Return the (x, y) coordinate for the center point of the cell that contains the specified text.  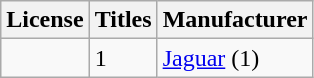
Titles (123, 20)
Jaguar (1) (235, 58)
Manufacturer (235, 20)
License (45, 20)
1 (123, 58)
